Extract the [X, Y] coordinate from the center of the cell holding the provided text.  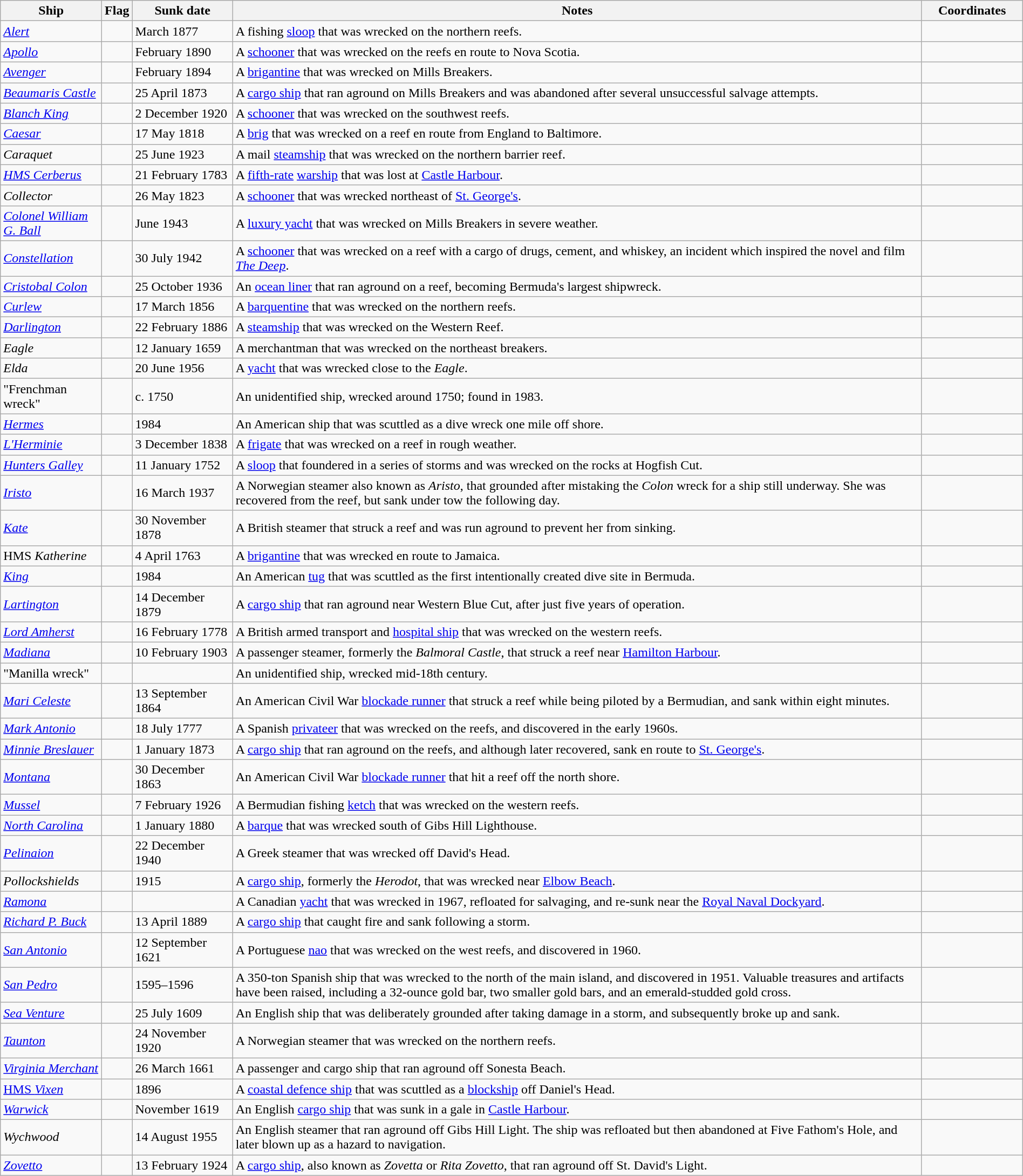
17 March 1856 [182, 307]
Collector [51, 195]
Beaumaris Castle [51, 93]
30 July 1942 [182, 258]
26 March 1661 [182, 1068]
Colonel William G. Ball [51, 223]
14 August 1955 [182, 1137]
A brigantine that was wrecked en route to Jamaica. [577, 556]
Coordinates [972, 11]
HMS Katherine [51, 556]
A merchantman that was wrecked on the northeast breakers. [577, 348]
A fishing sloop that was wrecked on the northern reefs. [577, 31]
1595–1596 [182, 985]
A Spanish privateer that was wrecked on the reefs, and discovered in the early 1960s. [577, 729]
30 November 1878 [182, 528]
18 July 1777 [182, 729]
A Canadian yacht that was wrecked in 1967, refloated for salvaging, and re-sunk near the Royal Naval Dockyard. [577, 901]
HMS Vixen [51, 1089]
Pelinaion [51, 853]
Mari Celeste [51, 701]
Darlington [51, 327]
A mail steamship that was wrecked on the northern barrier reef. [577, 154]
3 December 1838 [182, 445]
Taunton [51, 1040]
1 January 1873 [182, 749]
A British armed transport and hospital ship that was wrecked on the western reefs. [577, 632]
17 May 1818 [182, 134]
A frigate that was wrecked on a reef in rough weather. [577, 445]
A Portuguese nao that was wrecked on the west reefs, and discovered in 1960. [577, 949]
Iristo [51, 493]
4 April 1763 [182, 556]
A fifth-rate warship that was lost at Castle Harbour. [577, 175]
Pollockshields [51, 881]
A barque that was wrecked south of Gibs Hill Lighthouse. [577, 825]
A schooner that was wrecked on the southwest reefs. [577, 113]
An English ship that was deliberately grounded after taking damage in a storm, and subsequently broke up and sank. [577, 1013]
An American ship that was scuttled as a dive wreck one mile off shore. [577, 424]
Blanch King [51, 113]
Kate [51, 528]
22 December 1940 [182, 853]
North Carolina [51, 825]
February 1894 [182, 72]
13 September 1864 [182, 701]
16 February 1778 [182, 632]
1896 [182, 1089]
25 July 1609 [182, 1013]
King [51, 576]
Mark Antonio [51, 729]
A cargo ship that caught fire and sank following a storm. [577, 922]
A passenger steamer, formerly the Balmoral Castle, that struck a reef near Hamilton Harbour. [577, 652]
A luxury yacht that was wrecked on Mills Breakers in severe weather. [577, 223]
A yacht that was wrecked close to the Eagle. [577, 368]
An unidentified ship, wrecked mid-18th century. [577, 673]
10 February 1903 [182, 652]
Warwick [51, 1110]
March 1877 [182, 31]
A cargo ship that ran aground on Mills Breakers and was abandoned after several unsuccessful salvage attempts. [577, 93]
Ramona [51, 901]
Eagle [51, 348]
San Antonio [51, 949]
14 December 1879 [182, 604]
22 February 1886 [182, 327]
Zovetto [51, 1165]
Ship [51, 11]
Madiana [51, 652]
A schooner that was wrecked on the reefs en route to Nova Scotia. [577, 52]
26 May 1823 [182, 195]
Hunters Galley [51, 465]
San Pedro [51, 985]
7 February 1926 [182, 805]
"Manilla wreck" [51, 673]
A Norwegian steamer that was wrecked on the northern reefs. [577, 1040]
20 June 1956 [182, 368]
June 1943 [182, 223]
21 February 1783 [182, 175]
12 January 1659 [182, 348]
"Frenchman wreck" [51, 396]
A sloop that foundered in a series of storms and was wrecked on the rocks at Hogfish Cut. [577, 465]
2 December 1920 [182, 113]
Mussel [51, 805]
A cargo ship that ran aground on the reefs, and although later recovered, sank en route to St. George's. [577, 749]
16 March 1937 [182, 493]
An American Civil War blockade runner that struck a reef while being piloted by a Bermudian, and sank within eight minutes. [577, 701]
An ocean liner that ran aground on a reef, becoming Bermuda's largest shipwreck. [577, 286]
Lartington [51, 604]
A schooner that was wrecked northeast of St. George's. [577, 195]
Lord Amherst [51, 632]
Apollo [51, 52]
An American tug that was scuttled as the first intentionally created dive site in Bermuda. [577, 576]
A brig that was wrecked on a reef en route from England to Baltimore. [577, 134]
A cargo ship, also known as Zovetta or Rita Zovetto, that ran aground off St. David's Light. [577, 1165]
11 January 1752 [182, 465]
A passenger and cargo ship that ran aground off Sonesta Beach. [577, 1068]
Flag [117, 11]
An English cargo ship that was sunk in a gale in Castle Harbour. [577, 1110]
1 January 1880 [182, 825]
A coastal defence ship that was scuttled as a blockship off Daniel's Head. [577, 1089]
Notes [577, 11]
Wychwood [51, 1137]
25 June 1923 [182, 154]
A brigantine that was wrecked on Mills Breakers. [577, 72]
1915 [182, 881]
24 November 1920 [182, 1040]
February 1890 [182, 52]
Alert [51, 31]
An unidentified ship, wrecked around 1750; found in 1983. [577, 396]
Caesar [51, 134]
12 September 1621 [182, 949]
Richard P. Buck [51, 922]
Sea Venture [51, 1013]
c. 1750 [182, 396]
Curlew [51, 307]
A Bermudian fishing ketch that was wrecked on the western reefs. [577, 805]
An American Civil War blockade runner that hit a reef off the north shore. [577, 777]
25 October 1936 [182, 286]
Avenger [51, 72]
25 April 1873 [182, 93]
A cargo ship, formerly the Herodot, that was wrecked near Elbow Beach. [577, 881]
L'Herminie [51, 445]
A Greek steamer that was wrecked off David's Head. [577, 853]
13 April 1889 [182, 922]
A barquentine that was wrecked on the northern reefs. [577, 307]
Sunk date [182, 11]
Minnie Breslauer [51, 749]
30 December 1863 [182, 777]
13 February 1924 [182, 1165]
HMS Cerberus [51, 175]
A cargo ship that ran aground near Western Blue Cut, after just five years of operation. [577, 604]
Montana [51, 777]
A schooner that was wrecked on a reef with a cargo of drugs, cement, and whiskey, an incident which inspired the novel and film The Deep. [577, 258]
November 1619 [182, 1110]
Hermes [51, 424]
Caraquet [51, 154]
A British steamer that struck a reef and was run aground to prevent her from sinking. [577, 528]
A steamship that was wrecked on the Western Reef. [577, 327]
Constellation [51, 258]
Elda [51, 368]
Cristobal Colon [51, 286]
Virginia Merchant [51, 1068]
